Locate the cell with the specified text and output its (x, y) center coordinate. 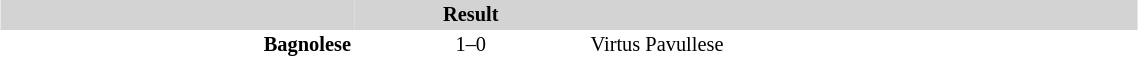
Result (470, 15)
Virtus Pavullese (851, 45)
1–0 (470, 45)
Bagnolese (177, 45)
